Determine the [X, Y] coordinate at the center of the cell enclosing the given text.  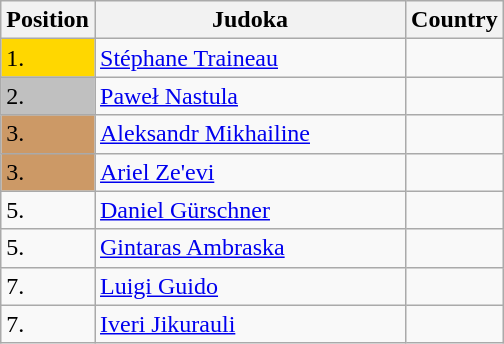
Aleksandr Mikhailine [250, 134]
Paweł Nastula [250, 96]
Judoka [250, 20]
Iveri Jikurauli [250, 324]
Daniel Gürschner [250, 210]
Stéphane Traineau [250, 58]
1. [48, 58]
2. [48, 96]
Luigi Guido [250, 286]
Position [48, 20]
Country [455, 20]
Gintaras Ambraska [250, 248]
Ariel Ze'evi [250, 172]
